Locate the cell with the specified text and output its (x, y) center coordinate. 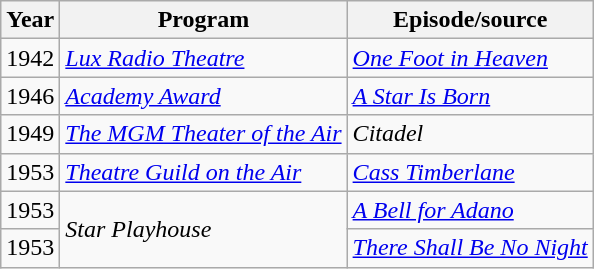
Year (30, 20)
Cass Timberlane (470, 172)
One Foot in Heaven (470, 58)
Star Playhouse (204, 229)
1942 (30, 58)
1949 (30, 134)
Episode/source (470, 20)
A Bell for Adano (470, 210)
Program (204, 20)
A Star Is Born (470, 96)
Theatre Guild on the Air (204, 172)
Citadel (470, 134)
There Shall Be No Night (470, 248)
Academy Award (204, 96)
Lux Radio Theatre (204, 58)
1946 (30, 96)
The MGM Theater of the Air (204, 134)
